Output the [X, Y] coordinate of the center of the cell containing the given text.  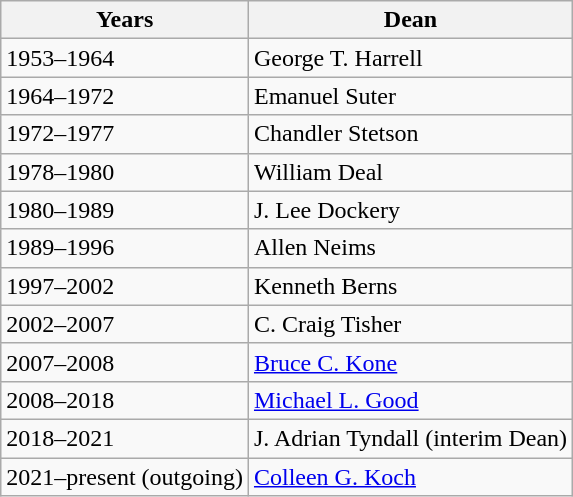
Emanuel Suter [410, 96]
2021–present (outgoing) [125, 477]
1978–1980 [125, 172]
1953–1964 [125, 58]
C. Craig Tisher [410, 324]
1980–1989 [125, 210]
2002–2007 [125, 324]
2008–2018 [125, 400]
Michael L. Good [410, 400]
J. Lee Dockery [410, 210]
2018–2021 [125, 438]
1964–1972 [125, 96]
Dean [410, 20]
Kenneth Berns [410, 286]
William Deal [410, 172]
Bruce C. Kone [410, 362]
Allen Neims [410, 248]
George T. Harrell [410, 58]
Chandler Stetson [410, 134]
J. Adrian Tyndall (interim Dean) [410, 438]
Years [125, 20]
1972–1977 [125, 134]
Colleen G. Koch [410, 477]
1989–1996 [125, 248]
2007–2008 [125, 362]
1997–2002 [125, 286]
